Return [X, Y] of the center of cell containing provided text 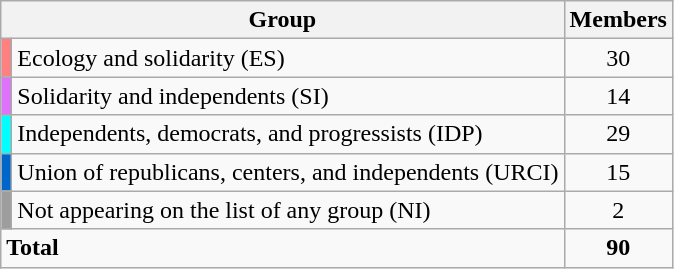
Independents, democrats, and progressists (IDP) [288, 134]
Not appearing on the list of any group (NI) [288, 210]
Ecology and solidarity (ES) [288, 58]
14 [618, 96]
Members [618, 20]
Solidarity and independents (SI) [288, 96]
90 [618, 248]
2 [618, 210]
Group [282, 20]
29 [618, 134]
15 [618, 172]
Total [282, 248]
30 [618, 58]
Union of republicans, centers, and independents (URCI) [288, 172]
